Extract the (x, y) coordinate from the center of the cell holding the provided text.  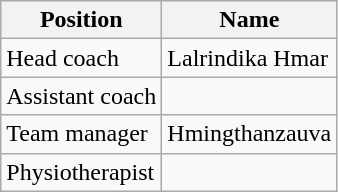
Assistant coach (82, 96)
Head coach (82, 58)
Position (82, 20)
Name (250, 20)
Lalrindika Hmar (250, 58)
Team manager (82, 134)
Hmingthanzauva (250, 134)
Physiotherapist (82, 172)
